From the cell containing the given text, extract its center point as [x, y] coordinate. 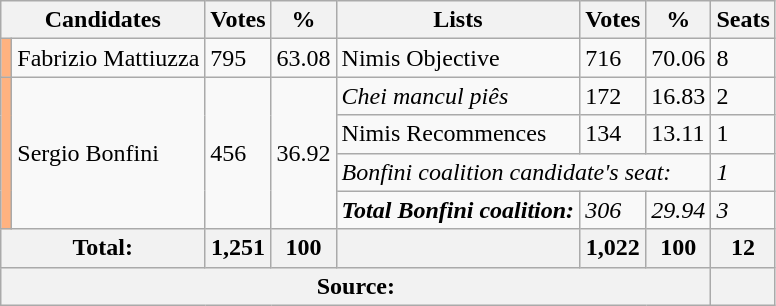
1,022 [613, 248]
Sergio Bonfini [108, 153]
36.92 [304, 153]
1,251 [238, 248]
16.83 [678, 96]
8 [743, 58]
Candidates [103, 20]
Chei mancul piês [458, 96]
2 [743, 96]
134 [613, 134]
Seats [743, 20]
Total Bonfini coalition: [458, 210]
70.06 [678, 58]
Fabrizio Mattiuzza [108, 58]
Nimis Objective [458, 58]
Nimis Recommences [458, 134]
Lists [458, 20]
306 [613, 210]
3 [743, 210]
716 [613, 58]
456 [238, 153]
13.11 [678, 134]
Source: [356, 286]
29.94 [678, 210]
795 [238, 58]
Total: [103, 248]
12 [743, 248]
172 [613, 96]
Bonfini coalition candidate's seat: [524, 172]
63.08 [304, 58]
